Scan for the cell matching the given text and deliver its [x, y] coordinate at center. 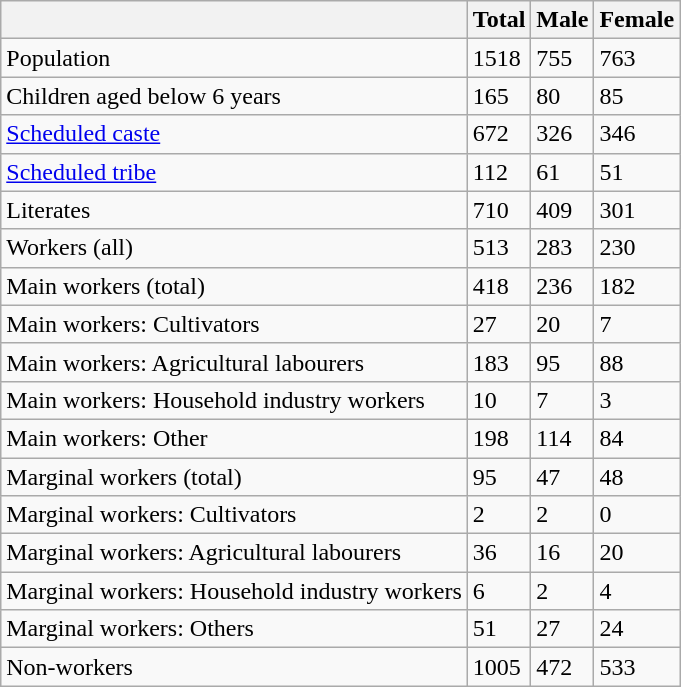
24 [637, 629]
283 [562, 248]
Main workers: Agricultural labourers [234, 362]
Main workers: Other [234, 438]
Marginal workers: Household industry workers [234, 591]
10 [499, 400]
183 [499, 362]
182 [637, 286]
85 [637, 96]
763 [637, 58]
112 [499, 172]
Male [562, 20]
4 [637, 591]
513 [499, 248]
346 [637, 134]
710 [499, 210]
Population [234, 58]
Main workers: Household industry workers [234, 400]
Marginal workers: Agricultural labourers [234, 553]
80 [562, 96]
84 [637, 438]
230 [637, 248]
Workers (all) [234, 248]
533 [637, 667]
114 [562, 438]
Scheduled tribe [234, 172]
472 [562, 667]
409 [562, 210]
Children aged below 6 years [234, 96]
Main workers (total) [234, 286]
1005 [499, 667]
755 [562, 58]
88 [637, 362]
3 [637, 400]
236 [562, 286]
61 [562, 172]
672 [499, 134]
47 [562, 477]
418 [499, 286]
6 [499, 591]
Marginal workers (total) [234, 477]
198 [499, 438]
Marginal workers: Others [234, 629]
Scheduled caste [234, 134]
Female [637, 20]
165 [499, 96]
0 [637, 515]
16 [562, 553]
Marginal workers: Cultivators [234, 515]
Main workers: Cultivators [234, 324]
Literates [234, 210]
Non-workers [234, 667]
Total [499, 20]
36 [499, 553]
301 [637, 210]
1518 [499, 58]
326 [562, 134]
48 [637, 477]
